Scan for the cell matching the given text and deliver its [X, Y] coordinate at center. 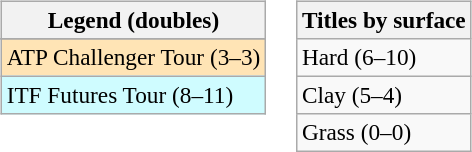
Hard (6–10) [384, 57]
Titles by surface [384, 20]
Legend (doubles) [133, 20]
Grass (0–0) [384, 133]
Clay (5–4) [384, 95]
ATP Challenger Tour (3–3) [133, 57]
ITF Futures Tour (8–11) [133, 95]
